Search for the cell housing the specified text and yield its [X, Y] center coordinate. 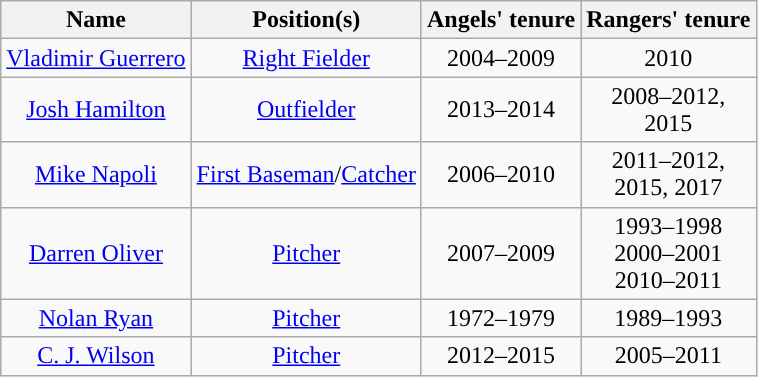
2006–2010 [500, 174]
Nolan Ryan [96, 318]
Josh Hamilton [96, 110]
2011–2012,2015, 2017 [668, 174]
C. J. Wilson [96, 356]
Name [96, 20]
1993–19982000–20012010–2011 [668, 253]
2013–2014 [500, 110]
Position(s) [306, 20]
First Baseman/Catcher [306, 174]
Outfielder [306, 110]
Vladimir Guerrero [96, 58]
2005–2011 [668, 356]
1972–1979 [500, 318]
2004–2009 [500, 58]
Angels' tenure [500, 20]
2010 [668, 58]
1989–1993 [668, 318]
Darren Oliver [96, 253]
Rangers' tenure [668, 20]
2008–2012,2015 [668, 110]
2007–2009 [500, 253]
2012–2015 [500, 356]
Right Fielder [306, 58]
Mike Napoli [96, 174]
